Capture the cell that displays the provided text and extract its (x, y) central coordinate. 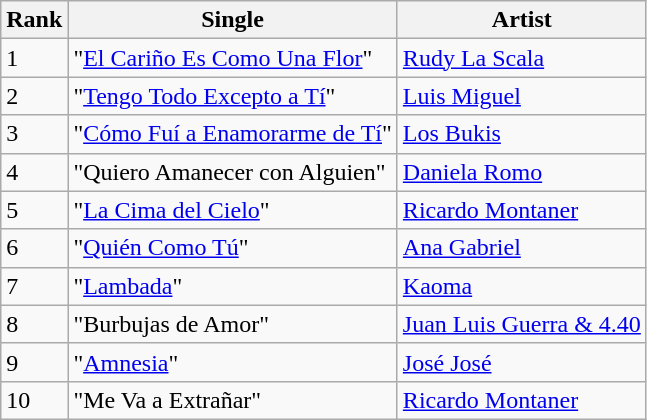
"Amnesia" (232, 362)
"Me Va a Extrañar" (232, 400)
2 (34, 96)
"Burbujas de Amor" (232, 324)
1 (34, 58)
7 (34, 286)
Kaoma (522, 286)
10 (34, 400)
Single (232, 20)
"La Cima del Cielo" (232, 210)
José José (522, 362)
Artist (522, 20)
"El Cariño Es Como Una Flor" (232, 58)
Ana Gabriel (522, 248)
Juan Luis Guerra & 4.40 (522, 324)
"Cómo Fuí a Enamorarme de Tí" (232, 134)
4 (34, 172)
Rudy La Scala (522, 58)
5 (34, 210)
Daniela Romo (522, 172)
Luis Miguel (522, 96)
3 (34, 134)
"Quiero Amanecer con Alguien" (232, 172)
9 (34, 362)
"Lambada" (232, 286)
Los Bukis (522, 134)
8 (34, 324)
Rank (34, 20)
"Tengo Todo Excepto a Tí" (232, 96)
"Quién Como Tú" (232, 248)
6 (34, 248)
